Extract the [X, Y] coordinate from the center of the cell holding the provided text.  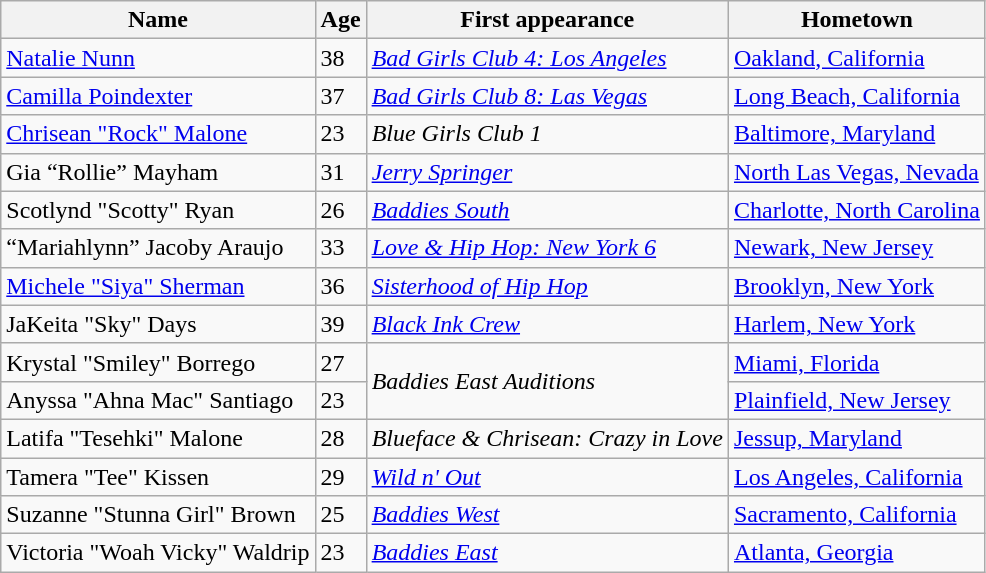
Black Ink Crew [547, 324]
Age [340, 20]
33 [340, 248]
Name [158, 20]
Sisterhood of Hip Hop [547, 286]
JaKeita "Sky" Days [158, 324]
Harlem, New York [856, 324]
Long Beach, California [856, 96]
Sacramento, California [856, 515]
Baddies East [547, 553]
Baddies East Auditions [547, 381]
37 [340, 96]
Gia “Rollie” Mayham [158, 172]
Chrisean "Rock" Malone [158, 134]
Scotlynd "Scotty" Ryan [158, 210]
Oakland, California [856, 58]
Jessup, Maryland [856, 438]
26 [340, 210]
Suzanne "Stunna Girl" Brown [158, 515]
Hometown [856, 20]
39 [340, 324]
Love & Hip Hop: New York 6 [547, 248]
Wild n' Out [547, 477]
25 [340, 515]
28 [340, 438]
Blue Girls Club 1 [547, 134]
38 [340, 58]
Charlotte, North Carolina [856, 210]
Plainfield, New Jersey [856, 400]
Brooklyn, New York [856, 286]
Baddies West [547, 515]
Michele "Siya" Sherman [158, 286]
27 [340, 362]
Bad Girls Club 8: Las Vegas [547, 96]
Tamera "Tee" Kissen [158, 477]
First appearance [547, 20]
Natalie Nunn [158, 58]
Krystal "Smiley" Borrego [158, 362]
Baddies South [547, 210]
Miami, Florida [856, 362]
29 [340, 477]
North Las Vegas, Nevada [856, 172]
“Mariahlynn” Jacoby Araujo [158, 248]
Newark, New Jersey [856, 248]
Baltimore, Maryland [856, 134]
Camilla Poindexter [158, 96]
Blueface & Chrisean: Crazy in Love [547, 438]
Latifa "Tesehki" Malone [158, 438]
36 [340, 286]
Jerry Springer [547, 172]
Anyssa "Ahna Mac" Santiago [158, 400]
Victoria "Woah Vicky" Waldrip [158, 553]
31 [340, 172]
Bad Girls Club 4: Los Angeles [547, 58]
Atlanta, Georgia [856, 553]
Los Angeles, California [856, 477]
